Extract the (X, Y) coordinate from the center of the cell holding the provided text.  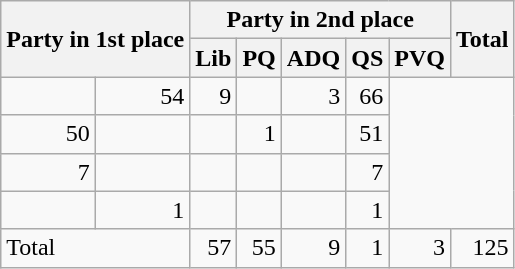
PQ (259, 58)
Lib (214, 58)
50 (48, 134)
66 (368, 96)
57 (214, 248)
54 (142, 96)
QS (368, 58)
Party in 2nd place (320, 20)
Party in 1st place (96, 39)
PVQ (420, 58)
ADQ (313, 58)
55 (259, 248)
125 (482, 248)
51 (368, 134)
